Identify which cell holds the provided text, then report its [x, y] central coordinate. 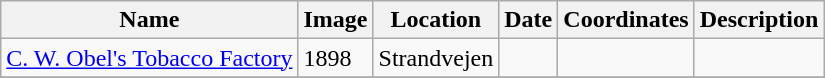
Name [150, 20]
Description [759, 20]
Location [436, 20]
Coordinates [626, 20]
1898 [336, 58]
Date [528, 20]
Strandvejen [436, 58]
Image [336, 20]
C. W. Obel's Tobacco Factory [150, 58]
